Detect which cell encompasses the target text, then output its (X, Y) center coordinate. 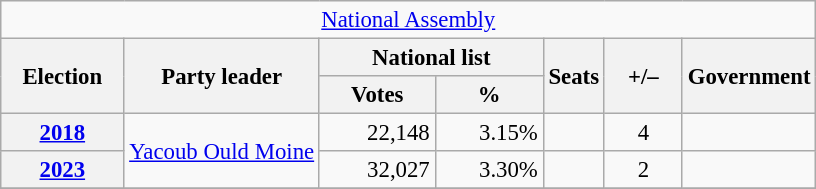
Seats (574, 76)
Government (748, 76)
2 (643, 170)
Election (62, 76)
National Assembly (408, 20)
% (489, 95)
3.30% (489, 170)
2018 (62, 133)
+/– (643, 76)
Votes (377, 95)
4 (643, 133)
Party leader (222, 76)
Yacoub Ould Moine (222, 152)
2023 (62, 170)
22,148 (377, 133)
National list (431, 58)
32,027 (377, 170)
3.15% (489, 133)
